Identify which cell holds the provided text, then report its [X, Y] central coordinate. 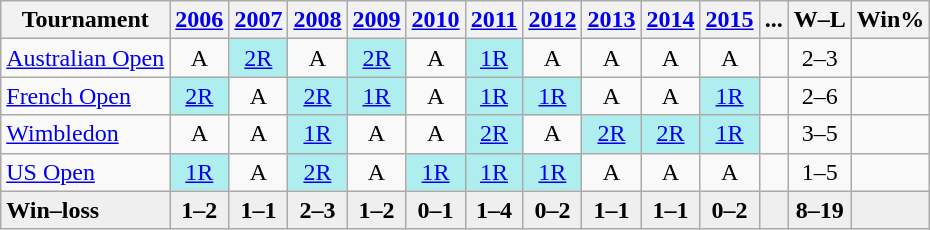
8–19 [820, 210]
2009 [376, 20]
2010 [436, 20]
2006 [200, 20]
2015 [730, 20]
3–5 [820, 134]
1–4 [494, 210]
2–6 [820, 96]
W–L [820, 20]
French Open [86, 96]
1–5 [820, 172]
Win–loss [86, 210]
Australian Open [86, 58]
2012 [552, 20]
2013 [612, 20]
2014 [670, 20]
Tournament [86, 20]
2008 [318, 20]
2007 [258, 20]
Win% [890, 20]
0–1 [436, 210]
Wimbledon [86, 134]
US Open [86, 172]
2011 [494, 20]
... [774, 20]
